Capture the cell that displays the provided text and extract its (X, Y) central coordinate. 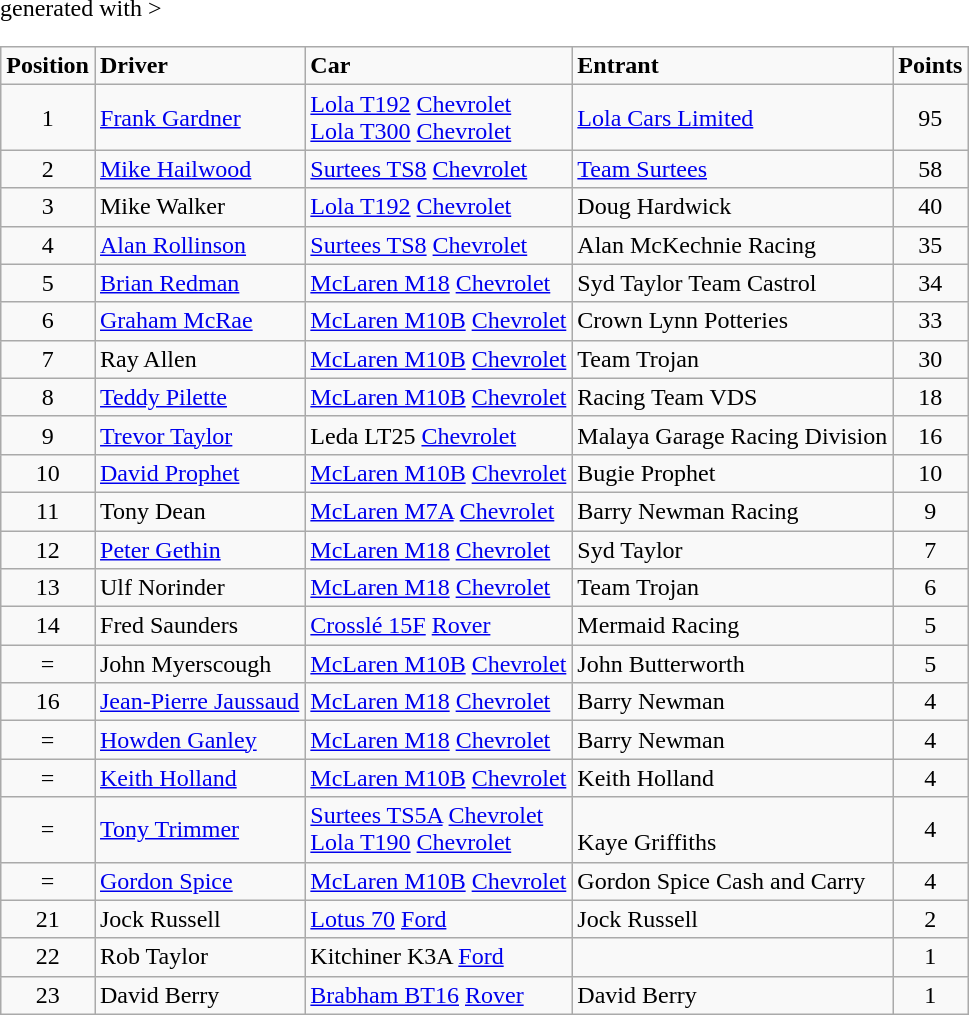
Syd Taylor (732, 549)
Ulf Norinder (199, 588)
33 (930, 321)
John Myerscough (199, 664)
Lola Cars Limited (732, 118)
3 (48, 207)
Rob Taylor (199, 957)
34 (930, 283)
Entrant (732, 66)
Trevor Taylor (199, 435)
23 (48, 995)
Mermaid Racing (732, 626)
Mike Hailwood (199, 169)
Crosslé 15F Rover (438, 626)
Peter Gethin (199, 549)
Surtees TS5A Chevrolet Lola T190 Chevrolet (438, 830)
58 (930, 169)
21 (48, 919)
Teddy Pilette (199, 397)
13 (48, 588)
Lotus 70 Ford (438, 919)
Barry Newman Racing (732, 511)
Graham McRae (199, 321)
Racing Team VDS (732, 397)
Mike Walker (199, 207)
8 (48, 397)
12 (48, 549)
Brabham BT16 Rover (438, 995)
Alan McKechnie Racing (732, 245)
30 (930, 359)
22 (48, 957)
11 (48, 511)
Gordon Spice Cash and Carry (732, 881)
Tony Trimmer (199, 830)
Kaye Griffiths (732, 830)
Position (48, 66)
Leda LT25 Chevrolet (438, 435)
Frank Gardner (199, 118)
David Prophet (199, 473)
Alan Rollinson (199, 245)
Ray Allen (199, 359)
Doug Hardwick (732, 207)
Howden Ganley (199, 740)
Points (930, 66)
40 (930, 207)
Gordon Spice (199, 881)
35 (930, 245)
14 (48, 626)
Malaya Garage Racing Division (732, 435)
Syd Taylor Team Castrol (732, 283)
Crown Lynn Potteries (732, 321)
Kitchiner K3A Ford (438, 957)
John Butterworth (732, 664)
Lola T192 Chevrolet (438, 207)
Driver (199, 66)
Tony Dean (199, 511)
95 (930, 118)
Jean-Pierre Jaussaud (199, 702)
Car (438, 66)
18 (930, 397)
McLaren M7A Chevrolet (438, 511)
Fred Saunders (199, 626)
Bugie Prophet (732, 473)
Lola T192 Chevrolet Lola T300 Chevrolet (438, 118)
Team Surtees (732, 169)
Brian Redman (199, 283)
